Extract the (x, y) coordinate from the center of the cell holding the provided text.  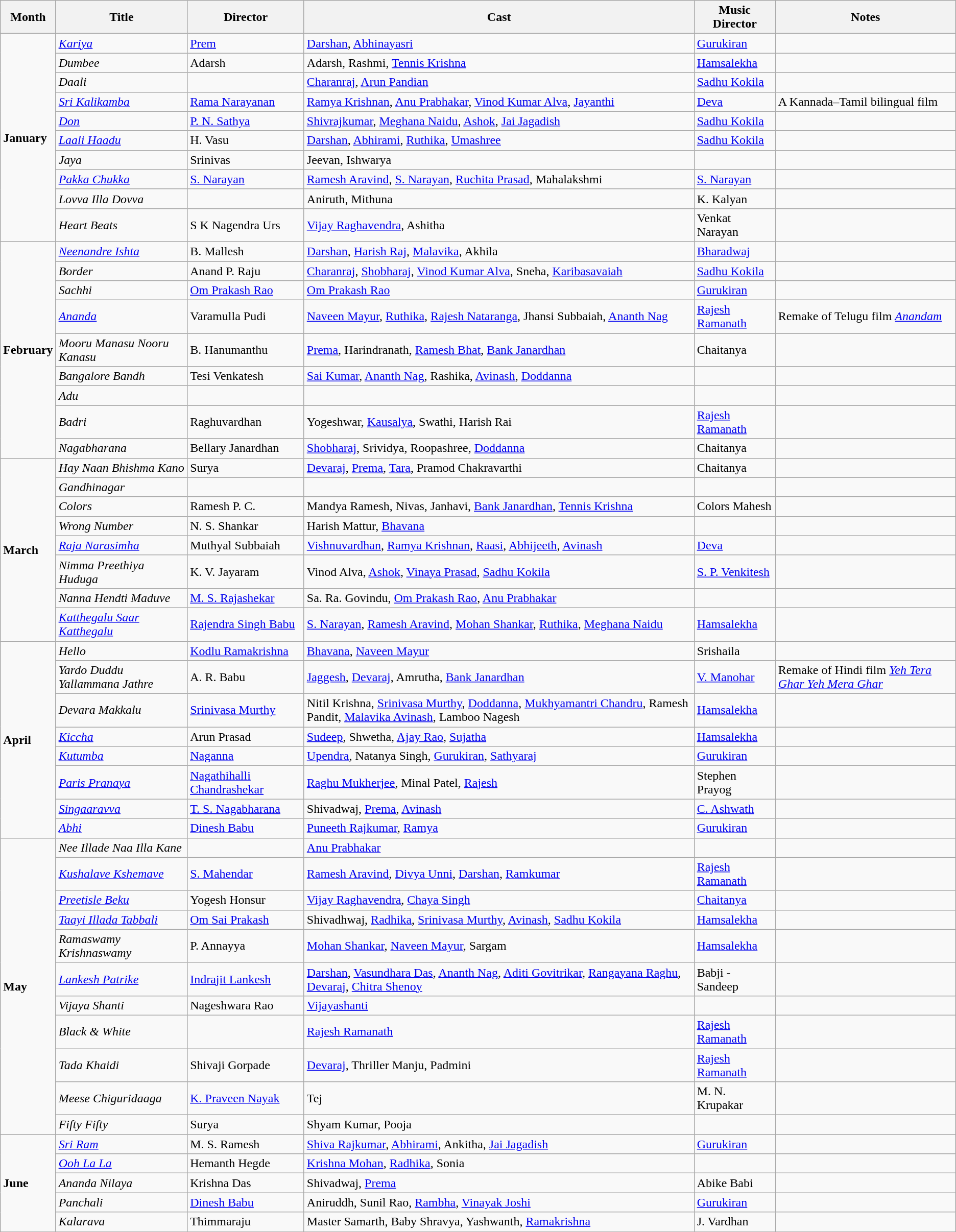
Devara Makkalu (122, 711)
B. Hanumanthu (246, 350)
H. Vasu (246, 140)
Ramaswamy Krishnaswamy (122, 946)
June (28, 1183)
Srishaila (734, 651)
Mohan Shankar, Naveen Mayur, Sargam (499, 946)
Don (122, 121)
Srinivasa Murthy (246, 711)
Border (122, 271)
Black & White (122, 1031)
Babji - Sandeep (734, 979)
Varamulla Pudi (246, 317)
Anu Prabhakar (499, 848)
Stephen Prayog (734, 782)
Nageshwara Rao (246, 1005)
May (28, 986)
Ramesh Aravind, S. Narayan, Ruchita Prasad, Mahalakshmi (499, 179)
Upendra, Natanya Singh, Gurukiran, Sathyaraj (499, 756)
Title (122, 17)
A Kannada–Tamil bilingual film (865, 102)
Sri Ram (122, 1144)
P. N. Sathya (246, 121)
N. S. Shankar (246, 526)
Kutumba (122, 756)
Abike Babi (734, 1183)
Krishna Das (246, 1183)
K. V. Jayaram (246, 572)
Singaaravva (122, 809)
Charanraj, Arun Pandian (499, 82)
Charanraj, Shobharaj, Vinod Kumar Alva, Sneha, Karibasavaiah (499, 271)
Shivrajkumar, Meghana Naidu, Ashok, Jai Jagadish (499, 121)
Indrajit Lankesh (246, 979)
Lovva Illa Dovva (122, 199)
Kodlu Ramakrishna (246, 651)
February (28, 350)
Adarsh (246, 63)
Badri (122, 422)
S. Narayan, Ramesh Aravind, Mohan Shankar, Ruthika, Meghana Naidu (499, 624)
Kiccha (122, 737)
Bhavana, Naveen Mayur (499, 651)
Shivadwaj, Prema (499, 1183)
Kariya (122, 43)
M. S. Rajashekar (246, 598)
K. Praveen Nayak (246, 1099)
S. Mahendar (246, 874)
Dumbee (122, 63)
M. N. Krupakar (734, 1099)
Shivaji Gorpade (246, 1065)
Tada Khaidi (122, 1065)
Nagathihalli Chandrashekar (246, 782)
Master Samarth, Baby Shravya, Yashwanth, Ramakrishna (499, 1222)
Vijay Raghavendra, Ashitha (499, 225)
Raghu Mukherjee, Minal Patel, Rajesh (499, 782)
Hello (122, 651)
Shobharaj, Srividya, Roopashree, Doddanna (499, 448)
Anand P. Raju (246, 271)
Ananda Nilaya (122, 1183)
Sudeep, Shwetha, Ajay Rao, Sujatha (499, 737)
Yogesh Honsur (246, 900)
Abhi (122, 828)
P. Annayya (246, 946)
Nanna Hendti Maduve (122, 598)
Darshan, Vasundhara Das, Ananth Nag, Aditi Govitrikar, Rangayana Raghu, Devaraj, Chitra Shenoy (499, 979)
Puneeth Rajkumar, Ramya (499, 828)
Jaggesh, Devaraj, Amrutha, Bank Janardhan (499, 677)
Ooh La La (122, 1164)
Mooru Manasu Nooru Kanasu (122, 350)
Neenandre Ishta (122, 251)
Adu (122, 396)
Ananda (122, 317)
Harish Mattur, Bhavana (499, 526)
Remake of Telugu film Anandam (865, 317)
V. Manohar (734, 677)
Adarsh, Rashmi, Tennis Krishna (499, 63)
Tesi Venkatesh (246, 376)
Nee Illade Naa Illa Kane (122, 848)
Thimmaraju (246, 1222)
Notes (865, 17)
Shiva Rajkumar, Abhirami, Ankitha, Jai Jagadish (499, 1144)
T. S. Nagabharana (246, 809)
Tej (499, 1099)
Prema, Harindranath, Ramesh Bhat, Bank Janardhan (499, 350)
Arun Prasad (246, 737)
Ramesh Aravind, Divya Unni, Darshan, Ramkumar (499, 874)
Colors (122, 506)
Yardo Duddu Yallammana Jathre (122, 677)
Devaraj, Thriller Manju, Padmini (499, 1065)
Music Director (734, 17)
Bharadwaj (734, 251)
Shyam Kumar, Pooja (499, 1125)
Bellary Janardhan (246, 448)
Panchali (122, 1202)
Om Sai Prakash (246, 920)
Vinod Alva, Ashok, Vinaya Prasad, Sadhu Kokila (499, 572)
March (28, 549)
Colors Mahesh (734, 506)
J. Vardhan (734, 1222)
Preetisle Beku (122, 900)
Muthyal Subbaiah (246, 545)
Raghuvardhan (246, 422)
Darshan, Abhirami, Ruthika, Umashree (499, 140)
Rajendra Singh Babu (246, 624)
Krishna Mohan, Radhika, Sonia (499, 1164)
Cast (499, 17)
Devaraj, Prema, Tara, Pramod Chakravarthi (499, 468)
Bangalore Bandh (122, 376)
April (28, 740)
S. P. Venkitesh (734, 572)
Mandya Ramesh, Nivas, Janhavi, Bank Janardhan, Tennis Krishna (499, 506)
Rama Narayanan (246, 102)
K. Kalyan (734, 199)
Darshan, Abhinayasri (499, 43)
Pakka Chukka (122, 179)
Sachhi (122, 291)
Fifty Fifty (122, 1125)
Heart Beats (122, 225)
Director (246, 17)
Aniruth, Mithuna (499, 199)
Shivadhwaj, Radhika, Srinivasa Murthy, Avinash, Sadhu Kokila (499, 920)
C. Ashwath (734, 809)
Daali (122, 82)
Hemanth Hegde (246, 1164)
Yogeshwar, Kausalya, Swathi, Harish Rai (499, 422)
M. S. Ramesh (246, 1144)
Ramya Krishnan, Anu Prabhakar, Vinod Kumar Alva, Jayanthi (499, 102)
Nitil Krishna, Srinivasa Murthy, Doddanna, Mukhyamantri Chandru, Ramesh Pandit, Malavika Avinash, Lamboo Nagesh (499, 711)
Wrong Number (122, 526)
Naveen Mayur, Ruthika, Rajesh Nataranga, Jhansi Subbaiah, Ananth Nag (499, 317)
Jeevan, Ishwarya (499, 160)
Hay Naan Bhishma Kano (122, 468)
Shivadwaj, Prema, Avinash (499, 809)
Sa. Ra. Govindu, Om Prakash Rao, Anu Prabhakar (499, 598)
Jaya (122, 160)
Darshan, Harish Raj, Malavika, Akhila (499, 251)
Nagabharana (122, 448)
Srinivas (246, 160)
Vishnuvardhan, Ramya Krishnan, Raasi, Abhijeeth, Avinash (499, 545)
Aniruddh, Sunil Rao, Rambha, Vinayak Joshi (499, 1202)
Meese Chiguridaaga (122, 1099)
Naganna (246, 756)
January (28, 138)
Sai Kumar, Ananth Nag, Rashika, Avinash, Doddanna (499, 376)
Vijay Raghavendra, Chaya Singh (499, 900)
Ramesh P. C. (246, 506)
Laali Haadu (122, 140)
Venkat Narayan (734, 225)
Kushalave Kshemave (122, 874)
Vijayashanti (499, 1005)
Katthegalu Saar Katthegalu (122, 624)
Kalarava (122, 1222)
Vijaya Shanti (122, 1005)
Paris Pranaya (122, 782)
Nimma Preethiya Huduga (122, 572)
Taayi Illada Tabbali (122, 920)
Sri Kalikamba (122, 102)
B. Mallesh (246, 251)
S K Nagendra Urs (246, 225)
Gandhinagar (122, 487)
Prem (246, 43)
Lankesh Patrike (122, 979)
Month (28, 17)
A. R. Babu (246, 677)
Remake of Hindi film Yeh Tera Ghar Yeh Mera Ghar (865, 677)
Raja Narasimha (122, 545)
